Detect which cell encompasses the target text, then output its [X, Y] center coordinate. 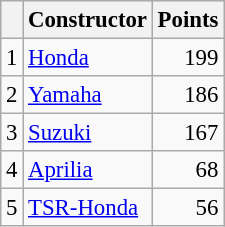
2 [12, 95]
56 [188, 208]
167 [188, 133]
Points [188, 20]
199 [188, 58]
Yamaha [88, 95]
Suzuki [88, 133]
186 [188, 95]
4 [12, 170]
Constructor [88, 20]
TSR-Honda [88, 208]
Honda [88, 58]
5 [12, 208]
1 [12, 58]
Aprilia [88, 170]
3 [12, 133]
68 [188, 170]
